Pinpoint the cell where the given text exists, returning its [x, y] midpoint coordinate. 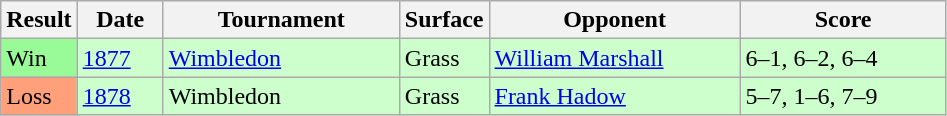
6–1, 6–2, 6–4 [843, 58]
Loss [39, 96]
William Marshall [614, 58]
1878 [120, 96]
Score [843, 20]
Win [39, 58]
1877 [120, 58]
Opponent [614, 20]
Tournament [281, 20]
Surface [444, 20]
Date [120, 20]
Frank Hadow [614, 96]
5–7, 1–6, 7–9 [843, 96]
Result [39, 20]
